Locate the cell with the specified text and output its [X, Y] center coordinate. 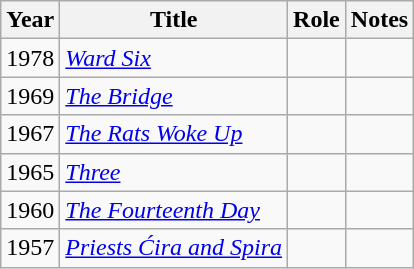
Title [174, 20]
Ward Six [174, 58]
Role [317, 20]
1965 [30, 172]
Year [30, 20]
1978 [30, 58]
The Rats Woke Up [174, 134]
Three [174, 172]
1957 [30, 248]
The Fourteenth Day [174, 210]
1960 [30, 210]
1967 [30, 134]
The Bridge [174, 96]
Priests Ćira and Spira [174, 248]
Notes [379, 20]
1969 [30, 96]
